Locate the cell with the specified text and output its (X, Y) center coordinate. 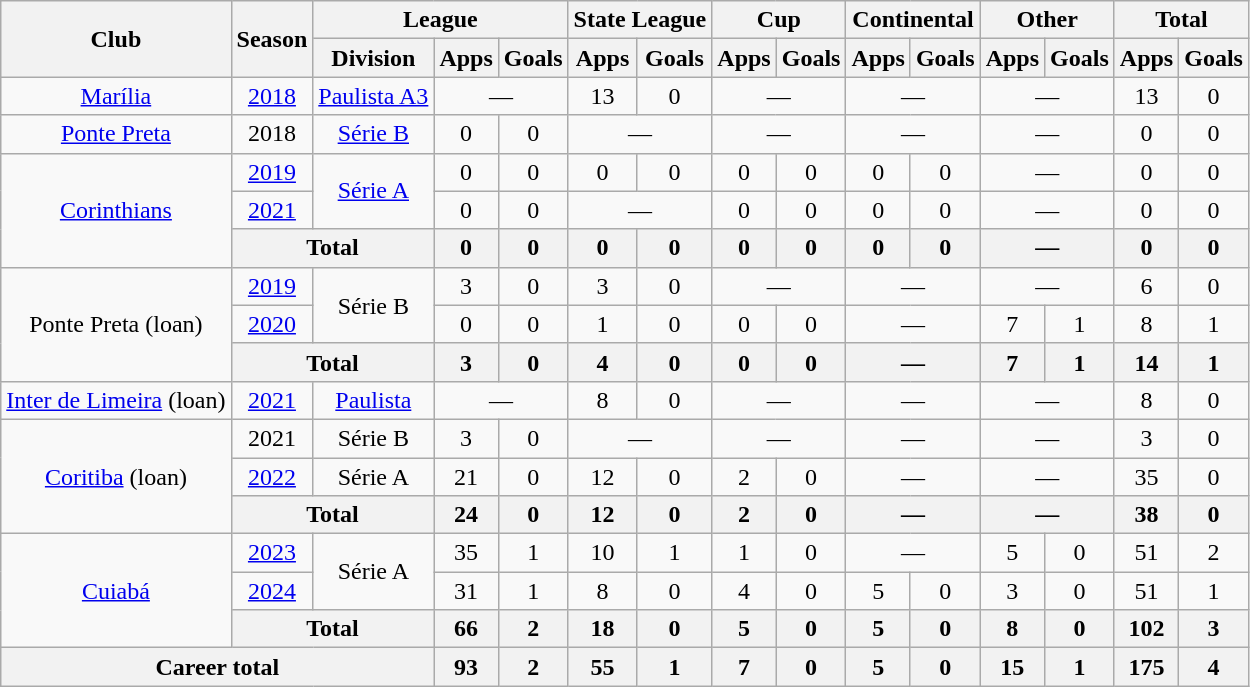
Marília (116, 96)
21 (466, 477)
18 (602, 629)
Ponte Preta (116, 134)
38 (1146, 515)
15 (1012, 667)
Season (272, 39)
Division (374, 58)
Ponte Preta (loan) (116, 324)
Other (1047, 20)
League (440, 20)
93 (466, 667)
Club (116, 39)
Continental (913, 20)
175 (1146, 667)
Coritiba (loan) (116, 476)
Cup (779, 20)
Paulista A3 (374, 96)
State League (640, 20)
Career total (218, 667)
Corinthians (116, 210)
55 (602, 667)
6 (1146, 286)
10 (602, 553)
2020 (272, 324)
Cuiabá (116, 591)
2024 (272, 591)
66 (466, 629)
Inter de Limeira (loan) (116, 400)
31 (466, 591)
102 (1146, 629)
24 (466, 515)
2022 (272, 477)
2023 (272, 553)
Paulista (374, 400)
14 (1146, 362)
